Provide the [X, Y] coordinate of the cell's center where the given text is located.  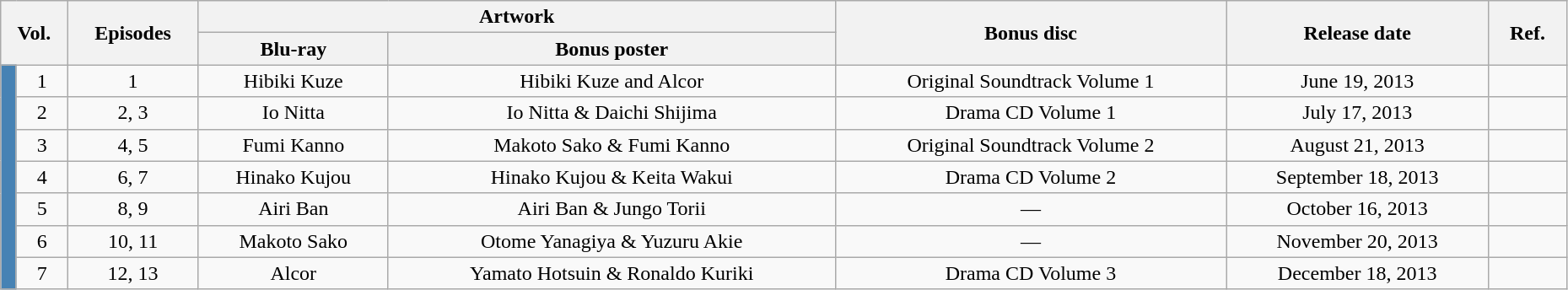
5 [42, 209]
August 21, 2013 [1358, 145]
2, 3 [133, 113]
July 17, 2013 [1358, 113]
Hinako Kujou [294, 177]
Original Soundtrack Volume 2 [1031, 145]
Ref. [1528, 33]
Bonus disc [1031, 33]
4, 5 [133, 145]
Alcor [294, 273]
Hinako Kujou & Keita Wakui [612, 177]
November 20, 2013 [1358, 241]
Drama CD Volume 1 [1031, 113]
Fumi Kanno [294, 145]
Drama CD Volume 2 [1031, 177]
Io Nitta [294, 113]
7 [42, 273]
4 [42, 177]
Drama CD Volume 3 [1031, 273]
6 [42, 241]
Vol. [34, 33]
Hibiki Kuze and Alcor [612, 81]
3 [42, 145]
June 19, 2013 [1358, 81]
Yamato Hotsuin & Ronaldo Kuriki [612, 273]
September 18, 2013 [1358, 177]
8, 9 [133, 209]
Blu-ray [294, 49]
Release date [1358, 33]
6, 7 [133, 177]
Artwork [516, 17]
10, 11 [133, 241]
December 18, 2013 [1358, 273]
Makoto Sako & Fumi Kanno [612, 145]
Original Soundtrack Volume 1 [1031, 81]
12, 13 [133, 273]
Episodes [133, 33]
Hibiki Kuze [294, 81]
Bonus poster [612, 49]
Makoto Sako [294, 241]
2 [42, 113]
Airi Ban & Jungo Torii [612, 209]
October 16, 2013 [1358, 209]
Otome Yanagiya & Yuzuru Akie [612, 241]
Io Nitta & Daichi Shijima [612, 113]
Airi Ban [294, 209]
